Return [x, y] of the center of cell containing provided text 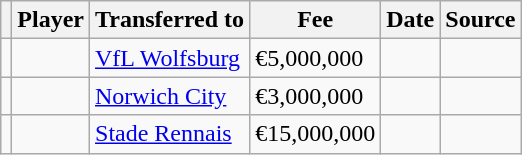
€5,000,000 [316, 58]
VfL Wolfsburg [170, 58]
€3,000,000 [316, 96]
€15,000,000 [316, 134]
Player [51, 20]
Norwich City [170, 96]
Source [480, 20]
Fee [316, 20]
Date [410, 20]
Stade Rennais [170, 134]
Transferred to [170, 20]
